Output the (x, y) coordinate of the center of the cell containing the given text.  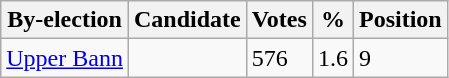
576 (279, 58)
Votes (279, 20)
Upper Bann (65, 58)
1.6 (332, 58)
By-election (65, 20)
Candidate (187, 20)
9 (400, 58)
Position (400, 20)
% (332, 20)
